Extract the [x, y] coordinate from the center of the cell holding the provided text.  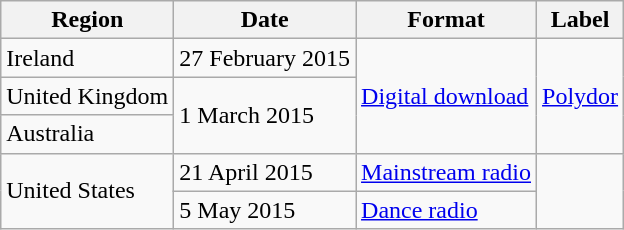
Label [580, 20]
5 May 2015 [265, 210]
Digital download [446, 96]
Format [446, 20]
Polydor [580, 96]
Australia [88, 134]
27 February 2015 [265, 58]
Mainstream radio [446, 172]
Date [265, 20]
Dance radio [446, 210]
United States [88, 191]
21 April 2015 [265, 172]
United Kingdom [88, 96]
Region [88, 20]
Ireland [88, 58]
1 March 2015 [265, 115]
